Return (x, y) of the center of cell containing provided text 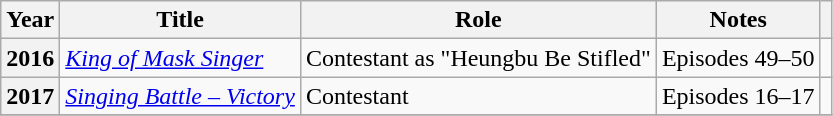
Episodes 16–17 (738, 96)
Notes (738, 20)
Singing Battle – Victory (180, 96)
Contestant (478, 96)
2017 (30, 96)
2016 (30, 58)
King of Mask Singer (180, 58)
Contestant as "Heungbu Be Stifled" (478, 58)
Title (180, 20)
Episodes 49–50 (738, 58)
Role (478, 20)
Year (30, 20)
